Pinpoint the cell where the given text exists, returning its [X, Y] midpoint coordinate. 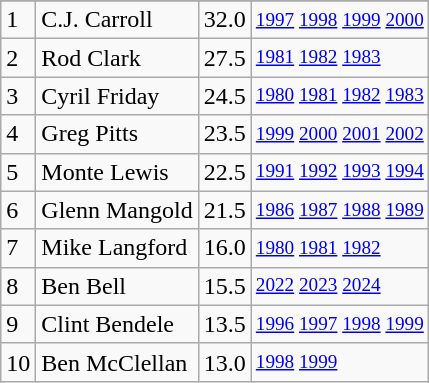
1980 1981 1982 [340, 248]
1 [18, 20]
5 [18, 172]
1980 1981 1982 1983 [340, 96]
7 [18, 248]
1998 1999 [340, 362]
9 [18, 324]
Rod Clark [117, 58]
1981 1982 1983 [340, 58]
Mike Langford [117, 248]
32.0 [224, 20]
1999 2000 2001 2002 [340, 134]
6 [18, 210]
1996 1997 1998 1999 [340, 324]
1997 1998 1999 2000 [340, 20]
Cyril Friday [117, 96]
Ben McClellan [117, 362]
22.5 [224, 172]
23.5 [224, 134]
1986 1987 1988 1989 [340, 210]
24.5 [224, 96]
C.J. Carroll [117, 20]
13.0 [224, 362]
Greg Pitts [117, 134]
Monte Lewis [117, 172]
27.5 [224, 58]
2022 2023 2024 [340, 286]
Clint Bendele [117, 324]
8 [18, 286]
13.5 [224, 324]
Glenn Mangold [117, 210]
3 [18, 96]
1991 1992 1993 1994 [340, 172]
Ben Bell [117, 286]
4 [18, 134]
2 [18, 58]
16.0 [224, 248]
15.5 [224, 286]
21.5 [224, 210]
10 [18, 362]
